Determine the (X, Y) coordinate at the center of the cell enclosing the given text.  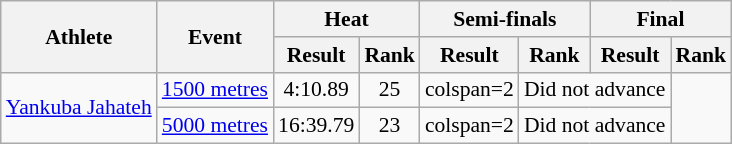
25 (390, 90)
16:39.79 (316, 126)
Yankuba Jahateh (79, 108)
1500 metres (215, 90)
4:10.89 (316, 90)
Semi-finals (505, 19)
23 (390, 126)
5000 metres (215, 126)
Heat (346, 19)
Final (660, 19)
Athlete (79, 36)
Event (215, 36)
